Identify which cell holds the provided text, then report its [x, y] central coordinate. 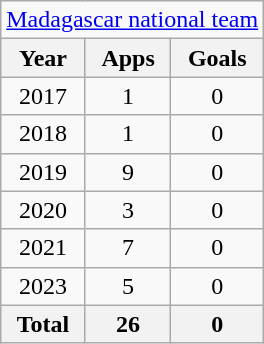
2023 [43, 286]
7 [128, 248]
5 [128, 286]
26 [128, 324]
Apps [128, 58]
Year [43, 58]
9 [128, 172]
2017 [43, 96]
Total [43, 324]
2020 [43, 210]
2019 [43, 172]
3 [128, 210]
Madagascar national team [132, 20]
2021 [43, 248]
2018 [43, 134]
Goals [218, 58]
